Detect which cell encompasses the target text, then output its (X, Y) center coordinate. 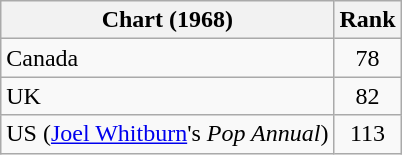
78 (368, 58)
Canada (168, 58)
Chart (1968) (168, 20)
113 (368, 134)
US (Joel Whitburn's Pop Annual) (168, 134)
82 (368, 96)
UK (168, 96)
Rank (368, 20)
